Determine the (x, y) coordinate at the center of the cell enclosing the given text.  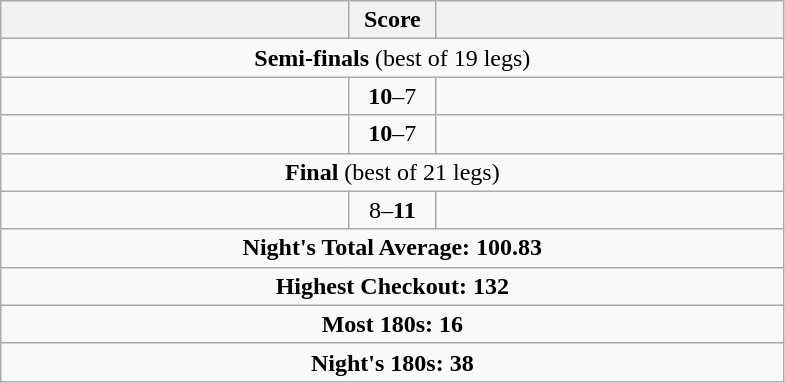
Semi-finals (best of 19 legs) (392, 58)
Final (best of 21 legs) (392, 172)
8–11 (392, 210)
Night's Total Average: 100.83 (392, 248)
Score (392, 20)
Most 180s: 16 (392, 324)
Highest Checkout: 132 (392, 286)
Night's 180s: 38 (392, 362)
